Capture the cell that displays the provided text and extract its (X, Y) central coordinate. 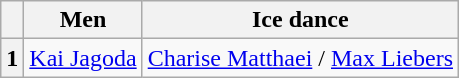
Kai Jagoda (83, 58)
Charise Matthaei / Max Liebers (300, 58)
Men (83, 20)
1 (12, 58)
Ice dance (300, 20)
